For the text-containing cell, return its midpoint in (X, Y) coordinate format. 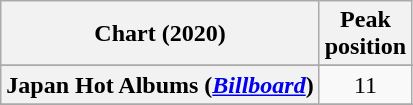
Japan Hot Albums (Billboard) (160, 85)
Chart (2020) (160, 34)
11 (365, 85)
Peakposition (365, 34)
